Scan for the cell matching the given text and deliver its (x, y) coordinate at center. 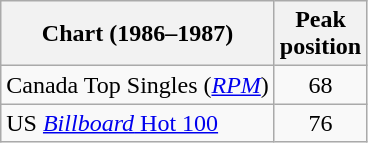
US Billboard Hot 100 (138, 123)
Peakposition (320, 34)
76 (320, 123)
Canada Top Singles (RPM) (138, 85)
68 (320, 85)
Chart (1986–1987) (138, 34)
